Return [x, y] of the center of cell containing provided text 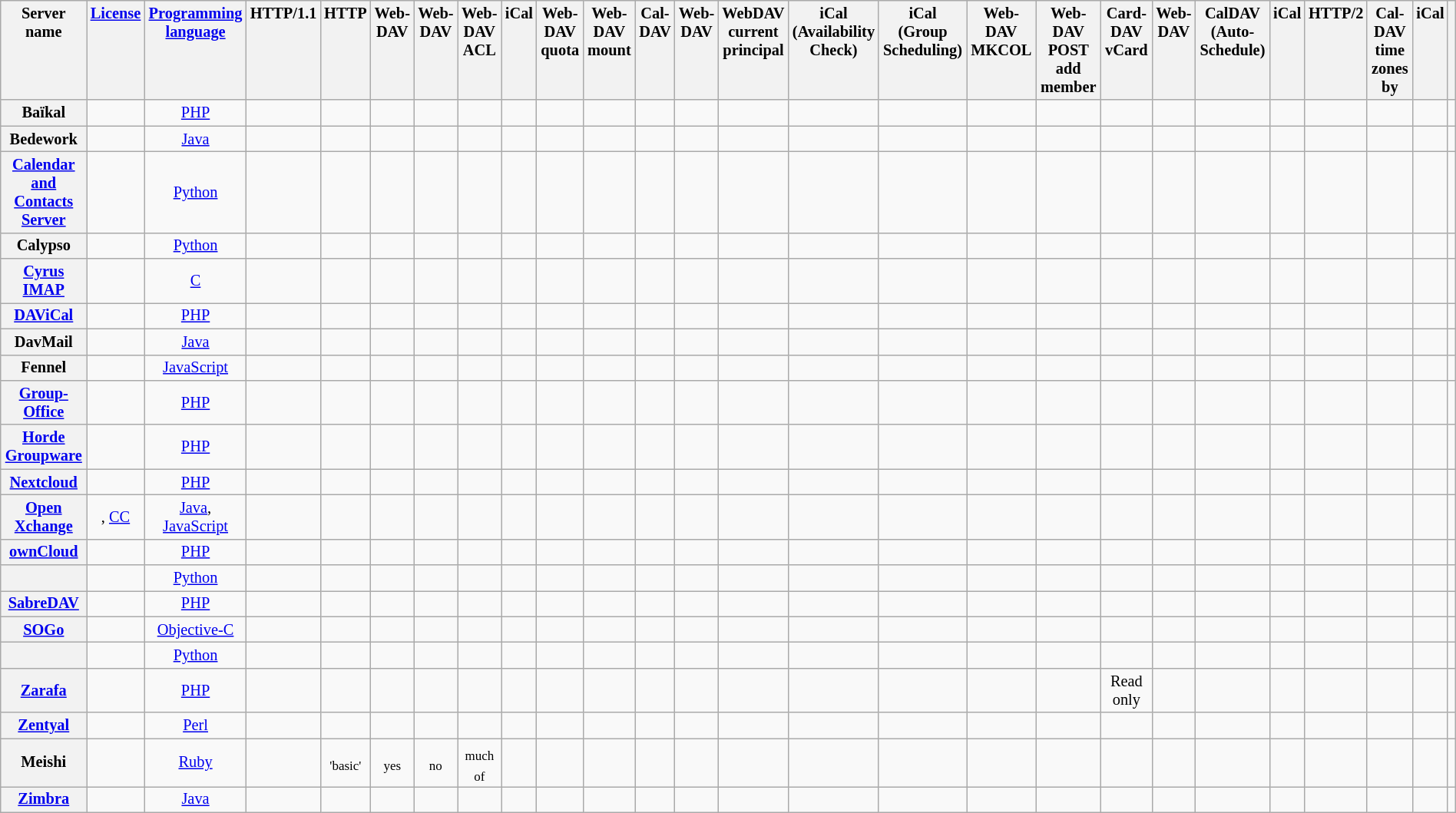
Group-Office [44, 402]
ownCloud [44, 552]
Bedework [44, 139]
C [195, 281]
iCal(Availability Check) [834, 50]
Zarafa [44, 690]
SabreDAV [44, 603]
Nextcloud [44, 482]
yes [392, 762]
'basic' [346, 762]
Card­DAV vCard [1127, 50]
iCal (Group Scheduling) [922, 50]
Baïkal [44, 113]
Objective-C [195, 630]
SOGo [44, 630]
Calendar and Contacts Server [44, 192]
Perl [195, 725]
HTTP/2 [1336, 50]
Zimbra [44, 799]
Ruby [195, 762]
HTTP [346, 50]
DavMail [44, 342]
Fennel [44, 368]
Java, JavaScript [195, 517]
much of [479, 762]
Programming language [195, 50]
Server name [44, 50]
Read only [1127, 690]
Zentyal [44, 725]
Web­DAV ACL [479, 50]
Horde Groupware [44, 447]
Cyrus IMAP [44, 281]
JavaScript [195, 368]
License [115, 50]
Web­DAV quota [561, 50]
Web­DAV POST add member [1069, 50]
DAViCal [44, 316]
, CC [115, 517]
Open Xchange [44, 517]
no [436, 762]
Calypso [44, 246]
Meishi [44, 762]
Cal­DAV (Auto-Schedule) [1233, 50]
HTTP/1.1 [283, 50]
Cal­DAV [655, 50]
Web­DAV MKCOL [1001, 50]
Cal­DAV time zones by [1390, 50]
Web­DAV mount [610, 50]
Web­DAV current principal [753, 50]
